Return [X, Y] of the center of cell containing provided text 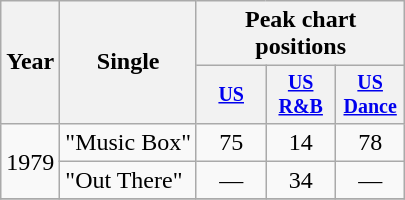
"Out There" [128, 180]
US [230, 94]
1979 [30, 161]
75 [230, 142]
14 [300, 142]
USDance [370, 94]
78 [370, 142]
Peak chart positions [300, 34]
"Music Box" [128, 142]
34 [300, 180]
Single [128, 62]
USR&B [300, 94]
Year [30, 62]
